Detect which cell encompasses the target text, then output its [x, y] center coordinate. 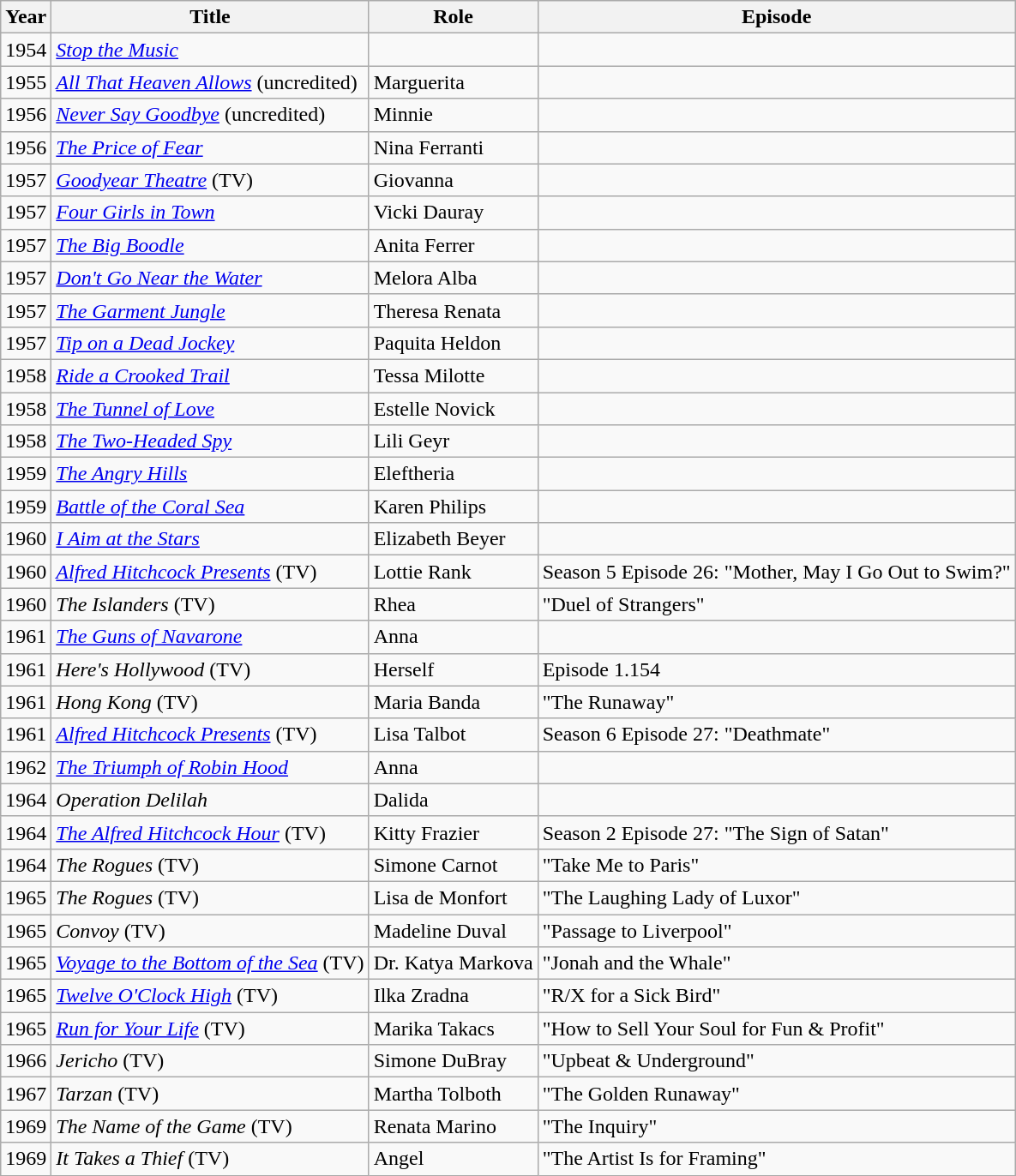
Season 5 Episode 26: "Mother, May I Go Out to Swim?" [777, 572]
The Two-Headed Spy [210, 441]
Melora Alba [453, 278]
The Guns of Navarone [210, 637]
Goodyear Theatre (TV) [210, 180]
Never Say Goodbye (uncredited) [210, 115]
Lisa de Monfort [453, 897]
Theresa Renata [453, 310]
"The Inquiry" [777, 1126]
Run for Your Life (TV) [210, 1029]
Here's Hollywood (TV) [210, 669]
Elizabeth Beyer [453, 539]
Madeline Duval [453, 930]
Operation Delilah [210, 800]
Martha Tolboth [453, 1094]
"R/X for a Sick Bird" [777, 996]
"The Golden Runaway" [777, 1094]
Don't Go Near the Water [210, 278]
Minnie [453, 115]
Renata Marino [453, 1126]
Kitty Frazier [453, 832]
Eleftheria [453, 474]
Tarzan (TV) [210, 1094]
Hong Kong (TV) [210, 702]
Lottie Rank [453, 572]
Tip on a Dead Jockey [210, 343]
1962 [26, 767]
Rhea [453, 604]
Season 2 Episode 27: "The Sign of Satan" [777, 832]
Episode 1.154 [777, 669]
1967 [26, 1094]
Year [26, 17]
"Passage to Liverpool" [777, 930]
Convoy (TV) [210, 930]
"The Artist Is for Framing" [777, 1159]
Simone DuBray [453, 1061]
Lili Geyr [453, 441]
The Big Boodle [210, 245]
Voyage to the Bottom of the Sea (TV) [210, 963]
"Duel of Strangers" [777, 604]
Anita Ferrer [453, 245]
1955 [26, 82]
The Tunnel of Love [210, 409]
"The Runaway" [777, 702]
Dalida [453, 800]
Tessa Milotte [453, 375]
"Jonah and the Whale" [777, 963]
It Takes a Thief (TV) [210, 1159]
Role [453, 17]
1954 [26, 50]
All That Heaven Allows (uncredited) [210, 82]
Four Girls in Town [210, 213]
Battle of the Coral Sea [210, 507]
Karen Philips [453, 507]
"How to Sell Your Soul for Fun & Profit" [777, 1029]
Giovanna [453, 180]
Herself [453, 669]
Nina Ferranti [453, 147]
Marika Takacs [453, 1029]
Episode [777, 17]
The Alfred Hitchcock Hour (TV) [210, 832]
Ilka Zradna [453, 996]
Angel [453, 1159]
The Islanders (TV) [210, 604]
The Triumph of Robin Hood [210, 767]
The Name of the Game (TV) [210, 1126]
Maria Banda [453, 702]
Simone Carnot [453, 865]
"The Laughing Lady of Luxor" [777, 897]
Paquita Heldon [453, 343]
The Price of Fear [210, 147]
Dr. Katya Markova [453, 963]
1966 [26, 1061]
Season 6 Episode 27: "Deathmate" [777, 735]
I Aim at the Stars [210, 539]
Marguerita [453, 82]
Title [210, 17]
The Angry Hills [210, 474]
Vicki Dauray [453, 213]
Jericho (TV) [210, 1061]
Twelve O'Clock High (TV) [210, 996]
Ride a Crooked Trail [210, 375]
The Garment Jungle [210, 310]
Estelle Novick [453, 409]
"Upbeat & Underground" [777, 1061]
Lisa Talbot [453, 735]
Stop the Music [210, 50]
"Take Me to Paris" [777, 865]
